Search for the cell housing the specified text and yield its (x, y) center coordinate. 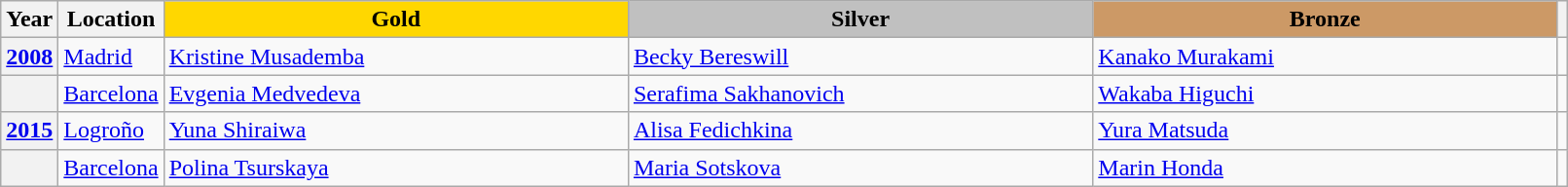
Kristine Musademba (395, 56)
Gold (395, 19)
Year (29, 19)
Maria Sotskova (860, 168)
Polina Tsurskaya (395, 168)
Location (111, 19)
2015 (29, 131)
Madrid (111, 56)
Wakaba Higuchi (1326, 93)
Bronze (1326, 19)
Silver (860, 19)
Kanako Murakami (1326, 56)
Yura Matsuda (1326, 131)
2008 (29, 56)
Logroño (111, 131)
Marin Honda (1326, 168)
Serafima Sakhanovich (860, 93)
Alisa Fedichkina (860, 131)
Evgenia Medvedeva (395, 93)
Becky Bereswill (860, 56)
Yuna Shiraiwa (395, 131)
